Find where the given text appears and provide that cell's center as [X, Y] coordinate. 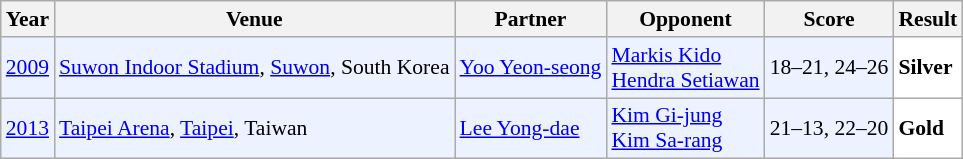
18–21, 24–26 [830, 68]
Taipei Arena, Taipei, Taiwan [254, 128]
Partner [531, 19]
Silver [928, 68]
Suwon Indoor Stadium, Suwon, South Korea [254, 68]
Markis Kido Hendra Setiawan [685, 68]
Result [928, 19]
Gold [928, 128]
21–13, 22–20 [830, 128]
2013 [28, 128]
Score [830, 19]
Kim Gi-jung Kim Sa-rang [685, 128]
Lee Yong-dae [531, 128]
Opponent [685, 19]
Year [28, 19]
2009 [28, 68]
Yoo Yeon-seong [531, 68]
Venue [254, 19]
